For the text-containing cell, return its midpoint in (X, Y) coordinate format. 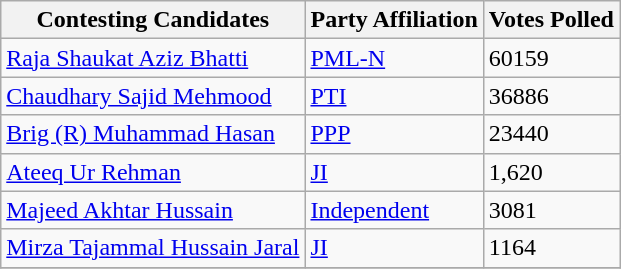
Ateeq Ur Rehman (153, 172)
1164 (551, 248)
Independent (394, 210)
Votes Polled (551, 20)
PML-N (394, 58)
60159 (551, 58)
Party Affiliation (394, 20)
Majeed Akhtar Hussain (153, 210)
PTI (394, 96)
Contesting Candidates (153, 20)
PPP (394, 134)
Brig (R) Muhammad Hasan (153, 134)
1,620 (551, 172)
Raja Shaukat Aziz Bhatti (153, 58)
36886 (551, 96)
Mirza Tajammal Hussain Jaral (153, 248)
Chaudhary Sajid Mehmood (153, 96)
23440 (551, 134)
3081 (551, 210)
